Output the [X, Y] coordinate of the center of the cell containing the given text.  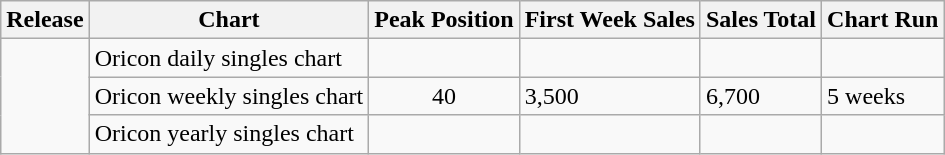
3,500 [610, 96]
Peak Position [444, 20]
Release [45, 20]
6,700 [760, 96]
First Week Sales [610, 20]
Chart Run [883, 20]
Oricon weekly singles chart [229, 96]
5 weeks [883, 96]
Oricon daily singles chart [229, 58]
40 [444, 96]
Oricon yearly singles chart [229, 134]
Sales Total [760, 20]
Chart [229, 20]
